Provide the [X, Y] coordinate of the cell's center where the given text is located.  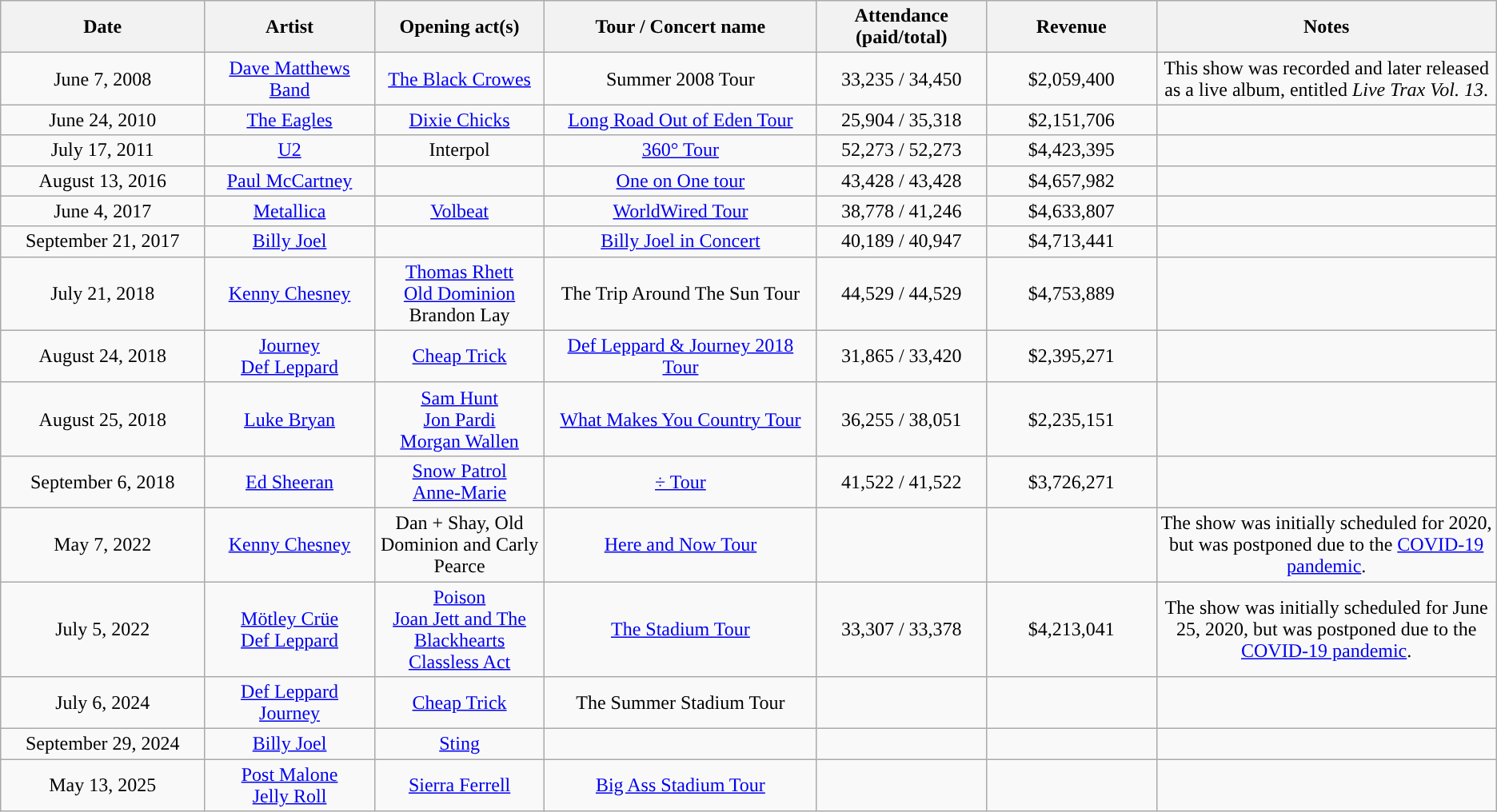
Artist [289, 27]
The Trip Around The Sun Tour [681, 293]
40,189 / 40,947 [902, 241]
What Makes You Country Tour [681, 419]
$2,059,400 [1072, 78]
$4,713,441 [1072, 241]
September 21, 2017 [102, 241]
Mötley Crüe Def Leppard [289, 630]
41,522 / 41,522 [902, 481]
Luke Bryan [289, 419]
÷ Tour [681, 481]
Here and Now Tour [681, 544]
This show was recorded and later released as a live album, entitled Live Trax Vol. 13. [1326, 78]
Billy Joel in Concert [681, 241]
The Eagles [289, 120]
Sting [459, 744]
The Summer Stadium Tour [681, 703]
Paul McCartney [289, 181]
Sierra Ferrell [459, 785]
Sam HuntJon PardiMorgan Wallen [459, 419]
33,235 / 34,450 [902, 78]
Snow PatrolAnne-Marie [459, 481]
Long Road Out of Eden Tour [681, 120]
Summer 2008 Tour [681, 78]
July 17, 2011 [102, 150]
August 25, 2018 [102, 419]
31,865 / 33,420 [902, 356]
U2 [289, 150]
Notes [1326, 27]
Attendance (paid/total) [902, 27]
June 4, 2017 [102, 211]
Dan + Shay, Old Dominion and Carly Pearce [459, 544]
43,428 / 43,428 [902, 181]
$2,395,271 [1072, 356]
September 29, 2024 [102, 744]
$4,633,807 [1072, 211]
Date [102, 27]
360° Tour [681, 150]
33,307 / 33,378 [902, 630]
The Stadium Tour [681, 630]
25,904 / 35,318 [902, 120]
Volbeat [459, 211]
Big Ass Stadium Tour [681, 785]
July 5, 2022 [102, 630]
Opening act(s) [459, 27]
Metallica [289, 211]
$4,423,395 [1072, 150]
Tour / Concert name [681, 27]
JourneyDef Leppard [289, 356]
The show was initially scheduled for 2020, but was postponed due to the COVID-19 pandemic. [1326, 544]
The Black Crowes [459, 78]
Interpol [459, 150]
$2,151,706 [1072, 120]
May 7, 2022 [102, 544]
Ed Sheeran [289, 481]
One on One tour [681, 181]
$4,657,982 [1072, 181]
Thomas RhettOld DominionBrandon Lay [459, 293]
$2,235,151 [1072, 419]
38,778 / 41,246 [902, 211]
July 6, 2024 [102, 703]
June 24, 2010 [102, 120]
September 6, 2018 [102, 481]
52,273 / 52,273 [902, 150]
Dave Matthews Band [289, 78]
Def Leppard & Journey 2018 Tour [681, 356]
36,255 / 38,051 [902, 419]
Post MaloneJelly Roll [289, 785]
Dixie Chicks [459, 120]
Revenue [1072, 27]
WorldWired Tour [681, 211]
June 7, 2008 [102, 78]
May 13, 2025 [102, 785]
The show was initially scheduled for June 25, 2020, but was postponed due to the COVID-19 pandemic. [1326, 630]
Def LeppardJourney [289, 703]
$4,213,041 [1072, 630]
August 13, 2016 [102, 181]
July 21, 2018 [102, 293]
$3,726,271 [1072, 481]
PoisonJoan Jett and The BlackheartsClassless Act [459, 630]
44,529 / 44,529 [902, 293]
August 24, 2018 [102, 356]
$4,753,889 [1072, 293]
